Detect which cell encompasses the target text, then output its (X, Y) center coordinate. 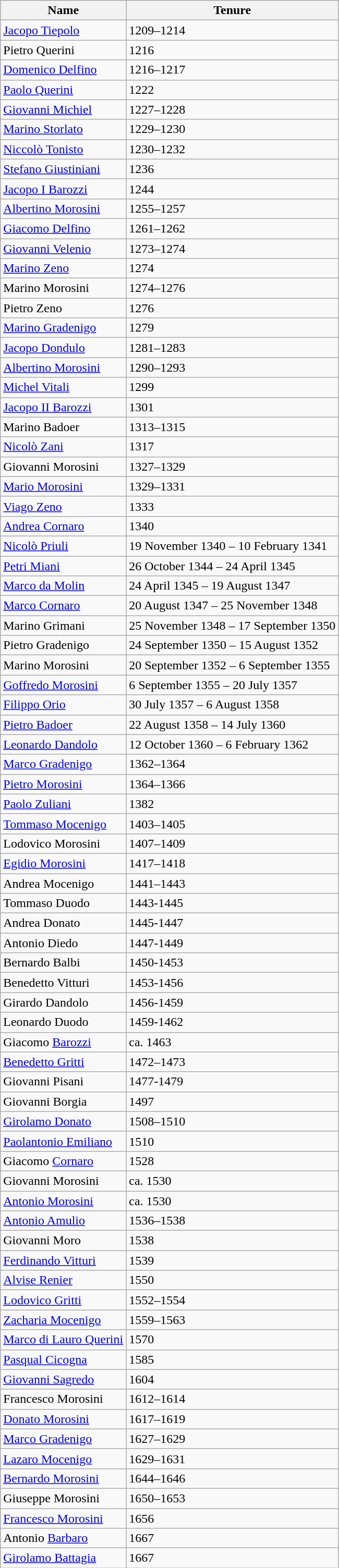
Paolantonio Emiliano (64, 1141)
Jacopo Dondulo (64, 348)
30 July 1357 – 6 August 1358 (233, 705)
1472–1473 (233, 1062)
1227–1228 (233, 109)
Michel Vitali (64, 387)
1539 (233, 1260)
1459-1462 (233, 1022)
Filippo Orio (64, 705)
24 April 1345 – 19 August 1347 (233, 586)
1382 (233, 804)
1329–1331 (233, 486)
19 November 1340 – 10 February 1341 (233, 546)
Viago Zeno (64, 506)
1536–1538 (233, 1221)
1538 (233, 1241)
Mario Morosini (64, 486)
Andrea Donato (64, 923)
Pietro Morosini (64, 784)
Leonardo Dandolo (64, 744)
1364–1366 (233, 784)
Goffredo Morosini (64, 685)
Lodovico Gritti (64, 1300)
Andrea Cornaro (64, 526)
6 September 1355 – 20 July 1357 (233, 685)
Girardo Dandolo (64, 1002)
20 September 1352 – 6 September 1355 (233, 665)
Alvise Renier (64, 1280)
1445-1447 (233, 923)
Marino Gradenigo (64, 328)
Giovanni Moro (64, 1241)
1216–1217 (233, 70)
1477-1479 (233, 1082)
Girolamo Battagia (64, 1558)
Giacomo Barozzi (64, 1042)
1229–1230 (233, 129)
1273–1274 (233, 249)
1301 (233, 407)
Giacomo Delfino (64, 228)
1333 (233, 506)
1362–1364 (233, 764)
Giovanni Pisani (64, 1082)
Jacopo II Barozzi (64, 407)
Paolo Querini (64, 90)
1447-1449 (233, 943)
Antonio Morosini (64, 1200)
Egidio Morosini (64, 863)
1627–1629 (233, 1439)
1236 (233, 169)
Benedetto Vitturi (64, 983)
Girolamo Donato (64, 1121)
1453-1456 (233, 983)
Marino Badoer (64, 427)
Nicolò Zani (64, 447)
Giovanni Sagredo (64, 1379)
24 September 1350 – 15 August 1352 (233, 645)
Marino Storlato (64, 129)
ca. 1463 (233, 1042)
1528 (233, 1161)
Pietro Querini (64, 50)
Giovanni Michiel (64, 109)
26 October 1344 – 24 April 1345 (233, 566)
1403–1405 (233, 824)
1456-1459 (233, 1002)
1407–1409 (233, 843)
1327–1329 (233, 467)
1629–1631 (233, 1459)
Marino Zeno (64, 268)
Benedetto Gritti (64, 1062)
Nicolò Priuli (64, 546)
Jacopo Tiepolo (64, 30)
1222 (233, 90)
1244 (233, 189)
Pietro Gradenigo (64, 645)
1644–1646 (233, 1478)
1261–1262 (233, 228)
1550 (233, 1280)
1276 (233, 308)
Antonio Barbaro (64, 1538)
1299 (233, 387)
1508–1510 (233, 1121)
1281–1283 (233, 348)
1317 (233, 447)
Giuseppe Morosini (64, 1498)
Marco Cornaro (64, 606)
Petri Miani (64, 566)
Bernardo Balbi (64, 963)
Niccolò Tonisto (64, 149)
Leonardo Duodo (64, 1022)
Ferdinando Vitturi (64, 1260)
Andrea Mocenigo (64, 884)
Pasqual Cicogna (64, 1359)
1497 (233, 1101)
Tenure (233, 10)
25 November 1348 – 17 September 1350 (233, 626)
1340 (233, 526)
1279 (233, 328)
Giovanni Velenio (64, 249)
1216 (233, 50)
Marco da Molin (64, 586)
1443-1445 (233, 903)
1604 (233, 1379)
Lazaro Mocenigo (64, 1459)
Donato Morosini (64, 1419)
Bernardo Morosini (64, 1478)
Tommaso Duodo (64, 903)
1552–1554 (233, 1300)
Stefano Giustiniani (64, 169)
1510 (233, 1141)
20 August 1347 – 25 November 1348 (233, 606)
1450-1453 (233, 963)
Paolo Zuliani (64, 804)
Giacomo Cornaro (64, 1161)
1650–1653 (233, 1498)
1313–1315 (233, 427)
1585 (233, 1359)
Name (64, 10)
1417–1418 (233, 863)
Zacharia Mocenigo (64, 1320)
Marco di Lauro Querini (64, 1340)
1656 (233, 1518)
1230–1232 (233, 149)
12 October 1360 – 6 February 1362 (233, 744)
1209–1214 (233, 30)
1559–1563 (233, 1320)
Marino Grimani (64, 626)
1570 (233, 1340)
Giovanni Borgia (64, 1101)
Jacopo I Barozzi (64, 189)
22 August 1358 – 14 July 1360 (233, 725)
1274–1276 (233, 288)
Tommaso Mocenigo (64, 824)
Lodovico Morosini (64, 843)
Domenico Delfino (64, 70)
Antonio Diedo (64, 943)
1441–1443 (233, 884)
1617–1619 (233, 1419)
1612–1614 (233, 1399)
Antonio Amulio (64, 1221)
Pietro Badoer (64, 725)
Pietro Zeno (64, 308)
1255–1257 (233, 209)
1290–1293 (233, 367)
1274 (233, 268)
